Output the [x, y] coordinate of the center of the cell containing the given text.  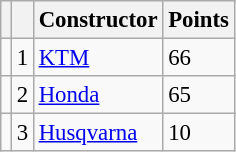
Husqvarna [98, 133]
KTM [98, 58]
Points [198, 20]
3 [22, 133]
10 [198, 133]
1 [22, 58]
66 [198, 58]
Honda [98, 95]
2 [22, 95]
Constructor [98, 20]
65 [198, 95]
